Scan for the cell matching the given text and deliver its [x, y] coordinate at center. 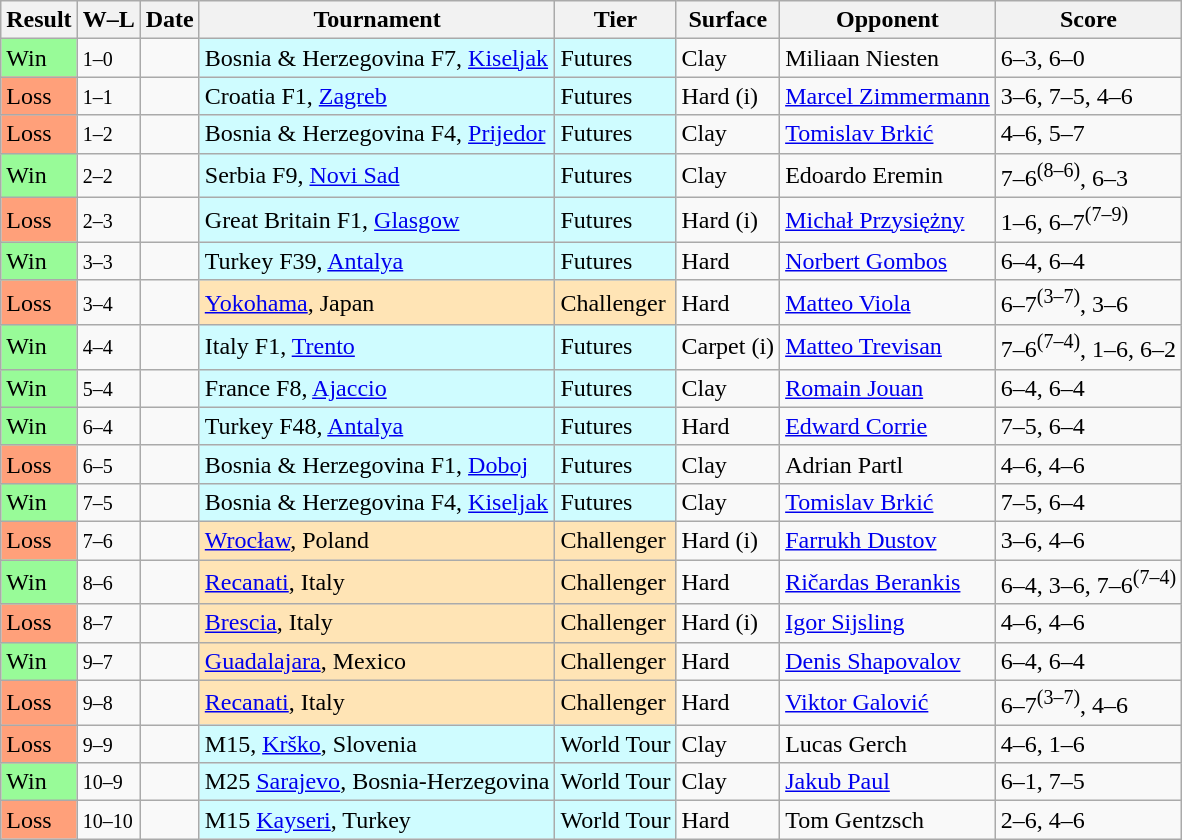
3–4 [108, 302]
Opponent [888, 20]
5–4 [108, 388]
M15 Kayseri, Turkey [377, 820]
Bosnia & Herzegovina F4, Prijedor [377, 134]
4–4 [108, 348]
W–L [108, 20]
M15, Krško, Slovenia [377, 744]
Croatia F1, Zagreb [377, 96]
10–9 [108, 782]
Carpet (i) [728, 348]
6–5 [108, 464]
Date [170, 20]
Igor Sijsling [888, 623]
1–2 [108, 134]
2–3 [108, 220]
Denis Shapovalov [888, 661]
M25 Sarajevo, Bosnia-Herzegovina [377, 782]
4–6, 1–6 [1088, 744]
Tournament [377, 20]
Matteo Trevisan [888, 348]
8–7 [108, 623]
Wrocław, Poland [377, 541]
9–7 [108, 661]
Norbert Gombos [888, 261]
Great Britain F1, Glasgow [377, 220]
Surface [728, 20]
France F8, Ajaccio [377, 388]
Brescia, Italy [377, 623]
6–7(3–7), 3–6 [1088, 302]
10–10 [108, 820]
Romain Jouan [888, 388]
2–6, 4–6 [1088, 820]
Turkey F48, Antalya [377, 426]
Bosnia & Herzegovina F7, Kiseljak [377, 58]
Viktor Galović [888, 702]
Adrian Partl [888, 464]
3–6, 4–6 [1088, 541]
Bosnia & Herzegovina F4, Kiseljak [377, 502]
Lucas Gerch [888, 744]
Yokohama, Japan [377, 302]
6–4, 3–6, 7–6(7–4) [1088, 582]
Jakub Paul [888, 782]
2–2 [108, 176]
1–1 [108, 96]
3–3 [108, 261]
6–1, 7–5 [1088, 782]
Score [1088, 20]
7–6(7–4), 1–6, 6–2 [1088, 348]
8–6 [108, 582]
Result [39, 20]
7–6(8–6), 6–3 [1088, 176]
1–6, 6–7(7–9) [1088, 220]
Turkey F39, Antalya [377, 261]
Italy F1, Trento [377, 348]
Matteo Viola [888, 302]
Guadalajara, Mexico [377, 661]
Michał Przysiężny [888, 220]
3–6, 7–5, 4–6 [1088, 96]
Marcel Zimmermann [888, 96]
7–5 [108, 502]
6–4 [108, 426]
1–0 [108, 58]
Edoardo Eremin [888, 176]
6–7(3–7), 4–6 [1088, 702]
Bosnia & Herzegovina F1, Doboj [377, 464]
Miliaan Niesten [888, 58]
9–9 [108, 744]
Tom Gentzsch [888, 820]
Ričardas Berankis [888, 582]
Farrukh Dustov [888, 541]
6–3, 6–0 [1088, 58]
9–8 [108, 702]
4–6, 5–7 [1088, 134]
Serbia F9, Novi Sad [377, 176]
7–6 [108, 541]
Edward Corrie [888, 426]
Tier [616, 20]
